Output the [x, y] coordinate of the center of the cell containing the given text.  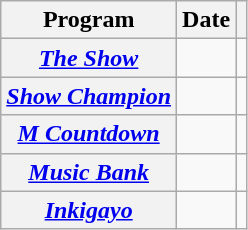
Inkigayo [89, 210]
M Countdown [89, 134]
Date [206, 20]
Program [89, 20]
Music Bank [89, 172]
Show Champion [89, 96]
The Show [89, 58]
